Detect which cell encompasses the target text, then output its [x, y] center coordinate. 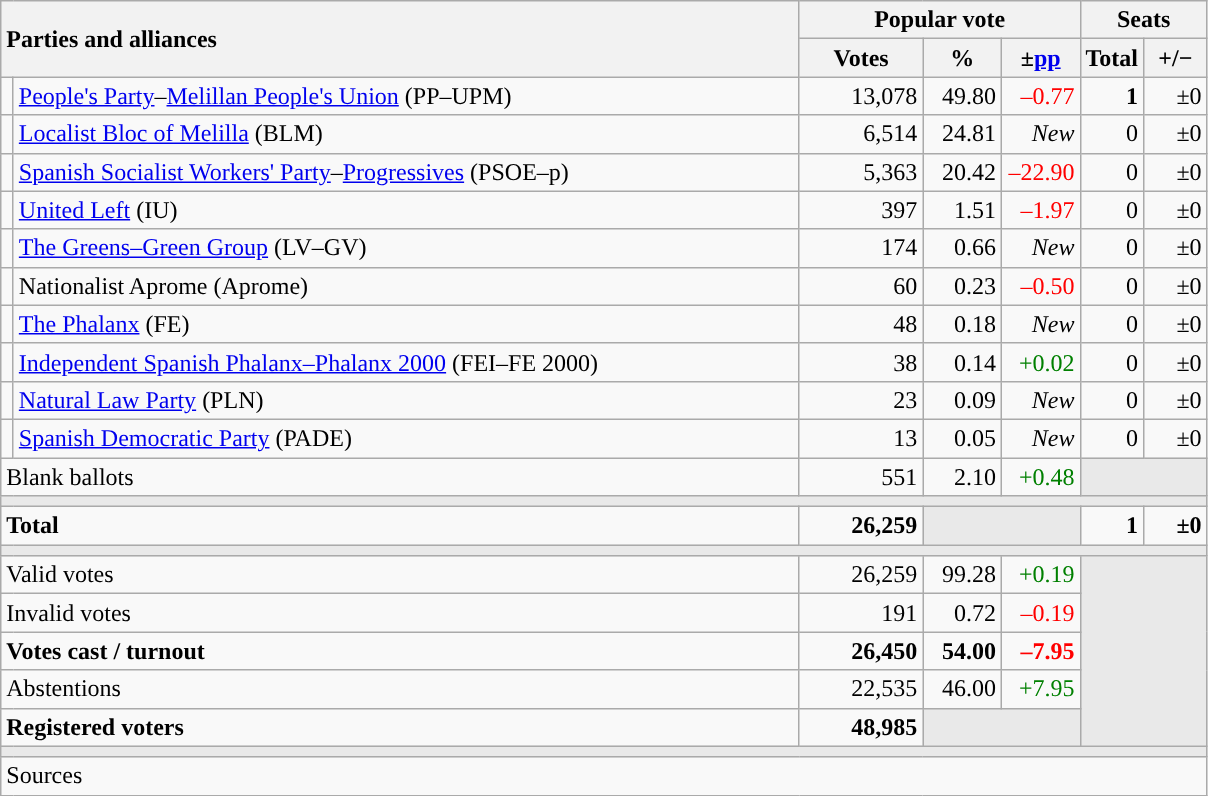
+0.02 [1040, 362]
0.23 [962, 286]
0.18 [962, 324]
% [962, 58]
The Greens–Green Group (LV–GV) [406, 248]
0.09 [962, 400]
Parties and alliances [400, 39]
Spanish Socialist Workers' Party–Progressives (PSOE–p) [406, 172]
±pp [1040, 58]
Popular vote [940, 20]
48,985 [861, 727]
Independent Spanish Phalanx–Phalanx 2000 (FEI–FE 2000) [406, 362]
Votes cast / turnout [400, 651]
–22.90 [1040, 172]
0.72 [962, 613]
Abstentions [400, 689]
Votes [861, 58]
191 [861, 613]
+/− [1176, 58]
174 [861, 248]
–0.77 [1040, 96]
24.81 [962, 134]
397 [861, 210]
46.00 [962, 689]
–0.50 [1040, 286]
23 [861, 400]
–0.19 [1040, 613]
2.10 [962, 477]
49.80 [962, 96]
+0.19 [1040, 575]
22,535 [861, 689]
–1.97 [1040, 210]
Sources [604, 776]
60 [861, 286]
0.66 [962, 248]
Seats [1144, 20]
0.14 [962, 362]
13 [861, 438]
26,450 [861, 651]
54.00 [962, 651]
20.42 [962, 172]
48 [861, 324]
Registered voters [400, 727]
Localist Bloc of Melilla (BLM) [406, 134]
United Left (IU) [406, 210]
13,078 [861, 96]
Natural Law Party (PLN) [406, 400]
Valid votes [400, 575]
551 [861, 477]
Nationalist Aprome (Aprome) [406, 286]
Spanish Democratic Party (PADE) [406, 438]
+0.48 [1040, 477]
1.51 [962, 210]
–7.95 [1040, 651]
99.28 [962, 575]
People's Party–Melillan People's Union (PP–UPM) [406, 96]
Blank ballots [400, 477]
5,363 [861, 172]
The Phalanx (FE) [406, 324]
6,514 [861, 134]
0.05 [962, 438]
+7.95 [1040, 689]
38 [861, 362]
Invalid votes [400, 613]
